Return the [X, Y] coordinate for the center point of the cell that contains the specified text.  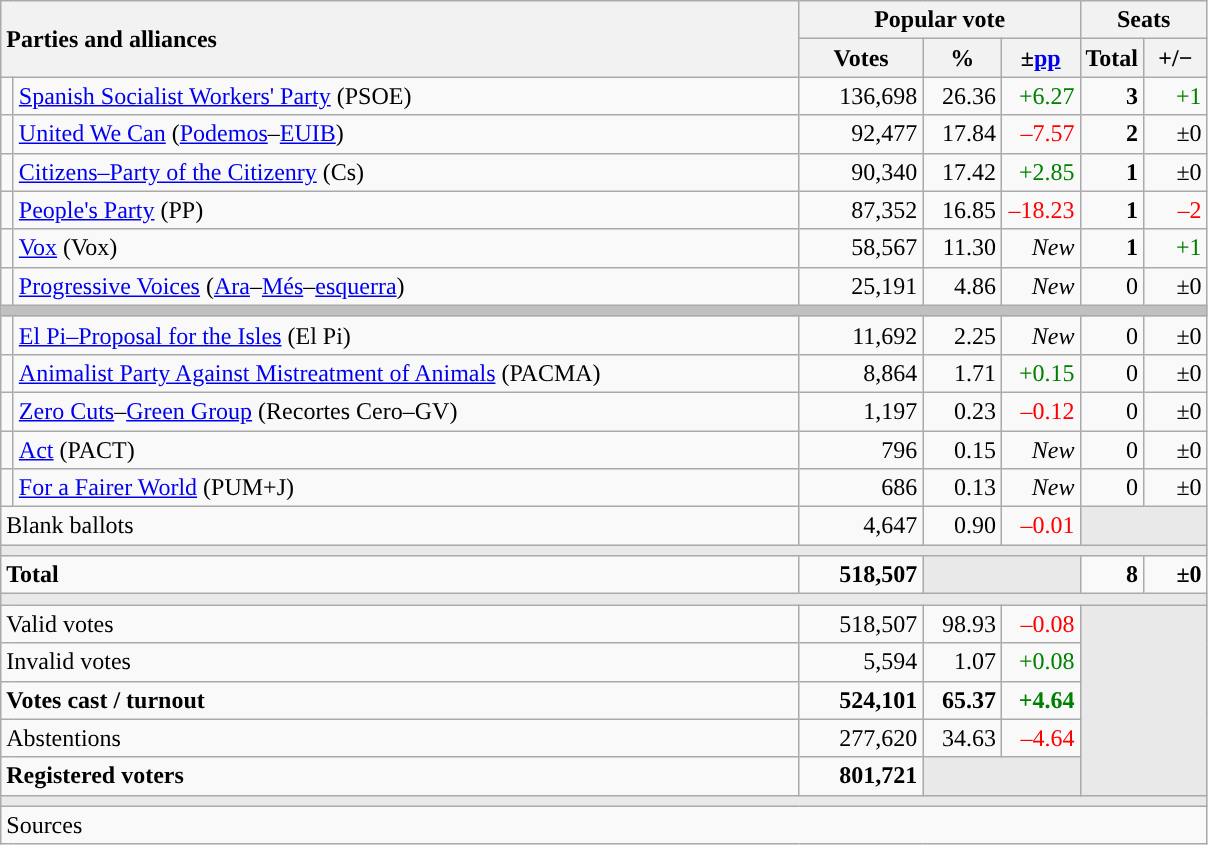
–0.08 [1040, 624]
17.84 [962, 134]
25,191 [861, 286]
801,721 [861, 776]
98.93 [962, 624]
1,197 [861, 411]
34.63 [962, 738]
Blank ballots [400, 526]
Act (PACT) [406, 449]
People's Party (PP) [406, 210]
0.23 [962, 411]
4.86 [962, 286]
Progressive Voices (Ara–Més–esquerra) [406, 286]
Sources [604, 825]
16.85 [962, 210]
+0.15 [1040, 373]
% [962, 58]
Invalid votes [400, 662]
2 [1112, 134]
8 [1112, 575]
–7.57 [1040, 134]
11.30 [962, 248]
Valid votes [400, 624]
87,352 [861, 210]
0.90 [962, 526]
For a Fairer World (PUM+J) [406, 488]
3 [1112, 96]
58,567 [861, 248]
Seats [1144, 20]
Parties and alliances [400, 39]
2.25 [962, 335]
92,477 [861, 134]
65.37 [962, 700]
+/− [1176, 58]
–0.01 [1040, 526]
Animalist Party Against Mistreatment of Animals (PACMA) [406, 373]
26.36 [962, 96]
+0.08 [1040, 662]
+4.64 [1040, 700]
Spanish Socialist Workers' Party (PSOE) [406, 96]
+2.85 [1040, 172]
524,101 [861, 700]
–0.12 [1040, 411]
4,647 [861, 526]
Abstentions [400, 738]
5,594 [861, 662]
Popular vote [940, 20]
796 [861, 449]
Votes cast / turnout [400, 700]
±pp [1040, 58]
Registered voters [400, 776]
1.07 [962, 662]
+6.27 [1040, 96]
1.71 [962, 373]
Zero Cuts–Green Group (Recortes Cero–GV) [406, 411]
90,340 [861, 172]
0.13 [962, 488]
17.42 [962, 172]
0.15 [962, 449]
11,692 [861, 335]
Vox (Vox) [406, 248]
United We Can (Podemos–EUIB) [406, 134]
136,698 [861, 96]
277,620 [861, 738]
–2 [1176, 210]
686 [861, 488]
8,864 [861, 373]
Votes [861, 58]
Citizens–Party of the Citizenry (Cs) [406, 172]
–4.64 [1040, 738]
El Pi–Proposal for the Isles (El Pi) [406, 335]
–18.23 [1040, 210]
